Return the (X, Y) coordinate for the center point of the cell that contains the specified text.  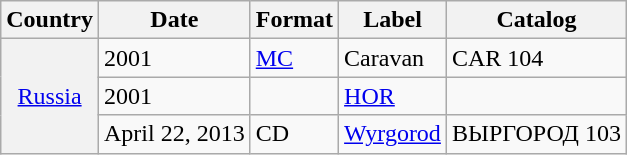
Russia (50, 96)
Caravan (393, 58)
Date (174, 20)
ВЫРГОРОД 103 (536, 134)
April 22, 2013 (174, 134)
MC (294, 58)
HOR (393, 96)
Wyrgorod (393, 134)
Format (294, 20)
CAR 104 (536, 58)
Label (393, 20)
Country (50, 20)
Catalog (536, 20)
CD (294, 134)
